Pinpoint the cell where the given text exists, returning its (X, Y) midpoint coordinate. 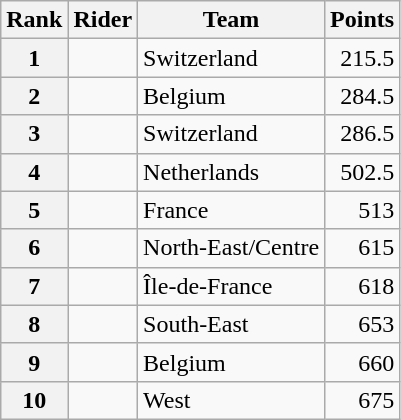
Team (232, 20)
513 (362, 210)
Points (362, 20)
Rank (34, 20)
7 (34, 286)
502.5 (362, 172)
North-East/Centre (232, 248)
Île-de-France (232, 286)
284.5 (362, 96)
1 (34, 58)
France (232, 210)
6 (34, 248)
10 (34, 400)
5 (34, 210)
660 (362, 362)
Rider (103, 20)
675 (362, 400)
9 (34, 362)
286.5 (362, 134)
3 (34, 134)
615 (362, 248)
2 (34, 96)
618 (362, 286)
215.5 (362, 58)
South-East (232, 324)
653 (362, 324)
8 (34, 324)
Netherlands (232, 172)
West (232, 400)
4 (34, 172)
